Output the (X, Y) coordinate of the center of the cell containing the given text.  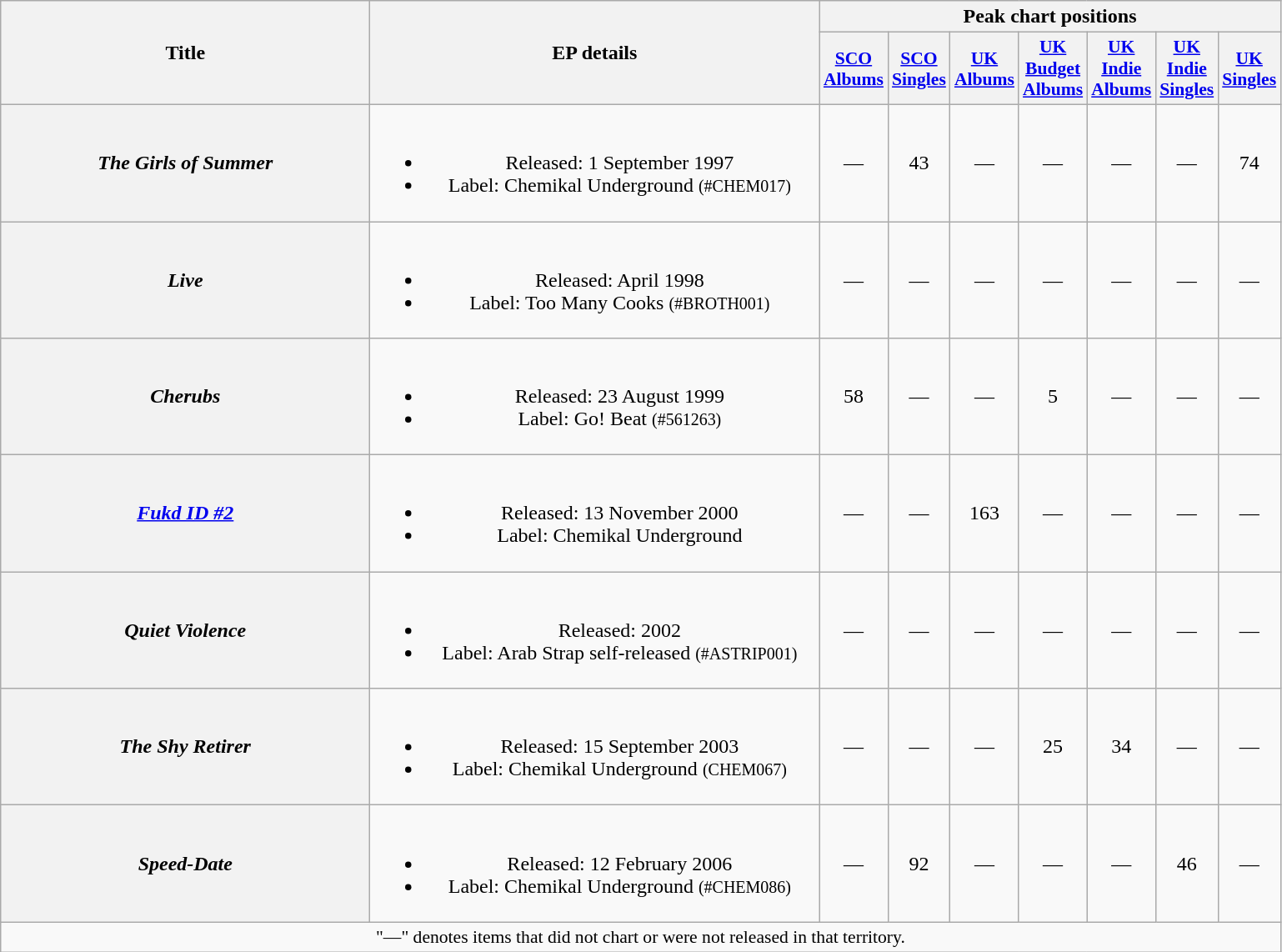
The Shy Retirer (185, 747)
UKIndieSingles (1187, 68)
"—" denotes items that did not chart or were not released in that territory. (640, 937)
Released: April 1998Label: Too Many Cooks (#BROTH001) (595, 280)
The Girls of Summer (185, 163)
UKSingles (1249, 68)
Title (185, 53)
92 (919, 864)
Released: 15 September 2003Label: Chemikal Underground (CHEM067) (595, 747)
Released: 13 November 2000Label: Chemikal Underground (595, 514)
163 (984, 514)
34 (1121, 747)
Released: 2002Label: Arab Strap self-released (#ASTRIP001) (595, 630)
Peak chart positions (1050, 17)
43 (919, 163)
46 (1187, 864)
5 (1053, 397)
25 (1053, 747)
Cherubs (185, 397)
Live (185, 280)
UKIndieAlbums (1121, 68)
58 (854, 397)
UKBudgetAlbums (1053, 68)
SCOAlbums (854, 68)
Quiet Violence (185, 630)
UKAlbums (984, 68)
Speed-Date (185, 864)
74 (1249, 163)
Released: 23 August 1999Label: Go! Beat (#561263) (595, 397)
Released: 12 February 2006Label: Chemikal Underground (#CHEM086) (595, 864)
SCOSingles (919, 68)
EP details (595, 53)
Fukd ID #2 (185, 514)
Released: 1 September 1997Label: Chemikal Underground (#CHEM017) (595, 163)
